From the cell containing the given text, extract its center point as (X, Y) coordinate. 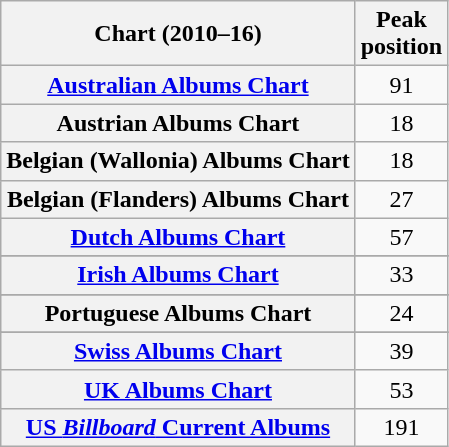
Chart (2010–16) (178, 34)
24 (401, 313)
Australian Albums Chart (178, 85)
US Billboard Current Albums (178, 427)
57 (401, 237)
Irish Albums Chart (178, 275)
Belgian (Wallonia) Albums Chart (178, 161)
53 (401, 389)
Dutch Albums Chart (178, 237)
Portuguese Albums Chart (178, 313)
39 (401, 351)
UK Albums Chart (178, 389)
Austrian Albums Chart (178, 123)
33 (401, 275)
Peakposition (401, 34)
27 (401, 199)
91 (401, 85)
Belgian (Flanders) Albums Chart (178, 199)
191 (401, 427)
Swiss Albums Chart (178, 351)
